Return [X, Y] of the center of cell containing provided text 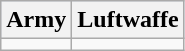
Army [36, 20]
Luftwaffe [128, 20]
